Identify which cell holds the provided text, then report its [X, Y] central coordinate. 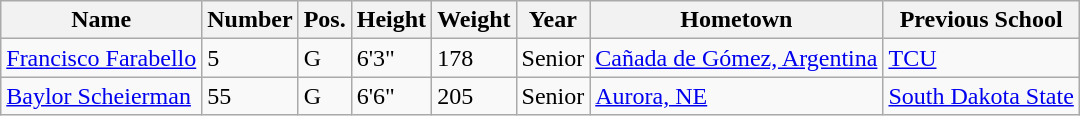
Name [102, 20]
178 [474, 58]
Previous School [981, 20]
South Dakota State [981, 96]
Aurora, NE [736, 96]
5 [250, 58]
Height [391, 20]
205 [474, 96]
TCU [981, 58]
Year [553, 20]
Hometown [736, 20]
6'3" [391, 58]
Pos. [324, 20]
Baylor Scheierman [102, 96]
Francisco Farabello [102, 58]
Weight [474, 20]
Cañada de Gómez, Argentina [736, 58]
55 [250, 96]
Number [250, 20]
6'6" [391, 96]
